Return [x, y] of the center of cell containing provided text 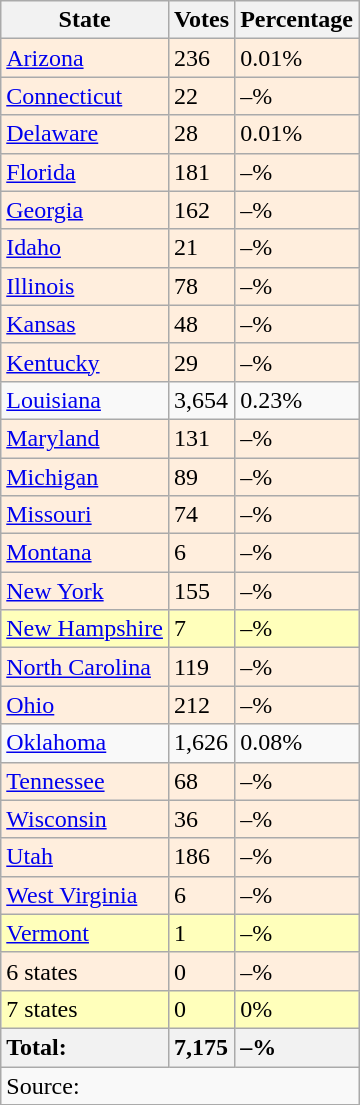
Florida [85, 172]
212 [201, 705]
3,654 [201, 400]
Georgia [85, 210]
7,175 [201, 1047]
155 [201, 591]
Maryland [85, 438]
0.23% [297, 400]
Delaware [85, 134]
Montana [85, 553]
186 [201, 857]
Utah [85, 857]
Ohio [85, 705]
Kansas [85, 324]
29 [201, 362]
Source: [180, 1085]
Wisconsin [85, 819]
Illinois [85, 286]
State [85, 20]
Arizona [85, 58]
Idaho [85, 248]
181 [201, 172]
Connecticut [85, 96]
28 [201, 134]
74 [201, 515]
78 [201, 286]
West Virginia [85, 895]
0% [297, 1009]
Total: [85, 1047]
21 [201, 248]
Votes [201, 20]
162 [201, 210]
236 [201, 58]
7 [201, 629]
Percentage [297, 20]
7 states [85, 1009]
68 [201, 781]
Kentucky [85, 362]
1,626 [201, 743]
36 [201, 819]
Tennessee [85, 781]
Michigan [85, 477]
89 [201, 477]
48 [201, 324]
North Carolina [85, 667]
Vermont [85, 933]
New York [85, 591]
0.08% [297, 743]
131 [201, 438]
Louisiana [85, 400]
Missouri [85, 515]
119 [201, 667]
1 [201, 933]
Oklahoma [85, 743]
New Hampshire [85, 629]
6 states [85, 971]
22 [201, 96]
